Find where the given text appears and provide that cell's center as [x, y] coordinate. 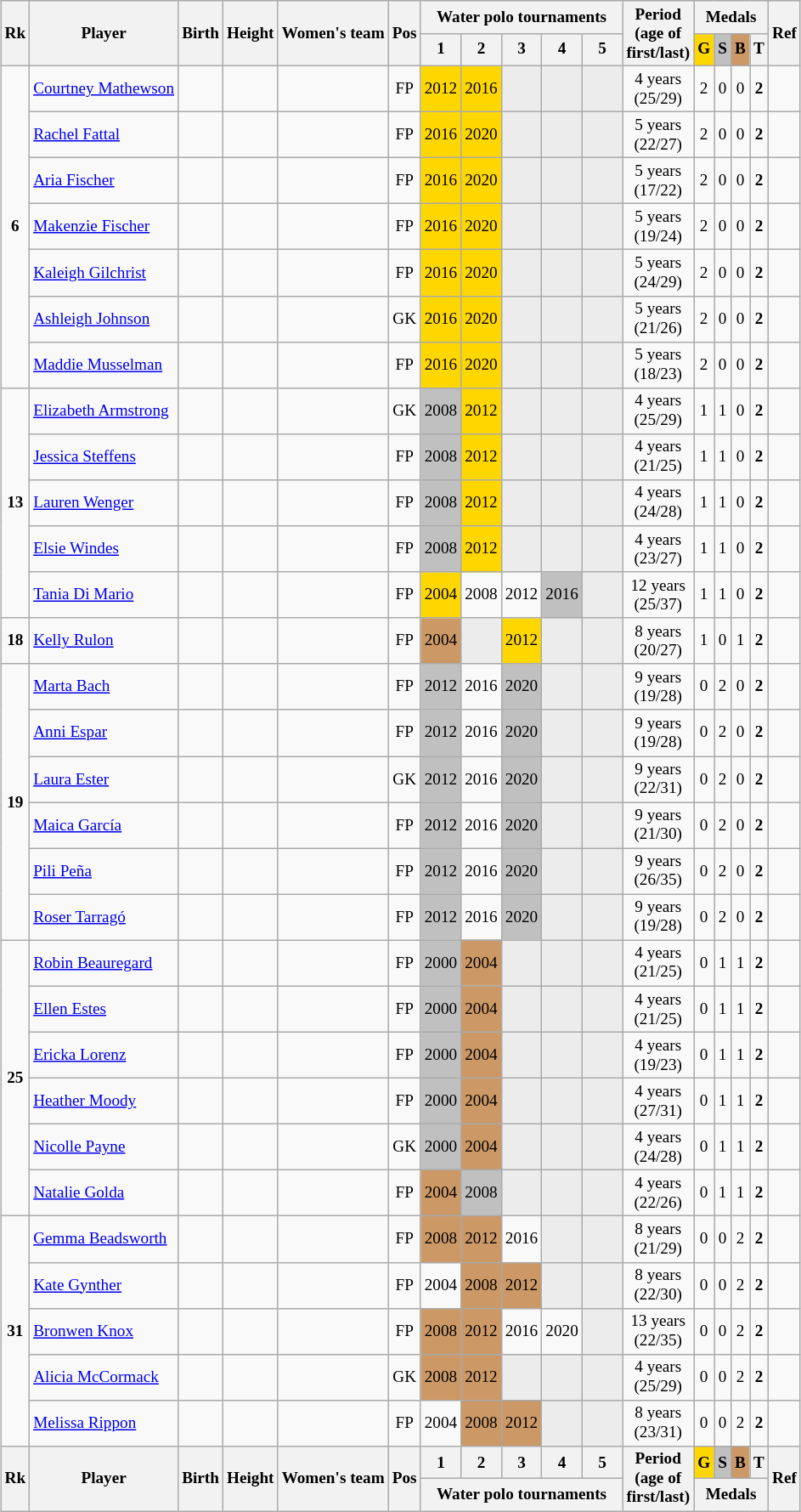
5 years(24/29) [658, 273]
Anni Espar [104, 733]
4 years(23/27) [658, 549]
Tania Di Mario [104, 595]
Heather Moody [104, 1101]
Elizabeth Armstrong [104, 411]
Kelly Rulon [104, 641]
31 [15, 1331]
8 years(23/31) [658, 1423]
5 years(19/24) [658, 227]
13 [15, 503]
18 [15, 641]
4 years(22/26) [658, 1193]
Marta Bach [104, 687]
4 years(27/31) [658, 1101]
Bronwen Knox [104, 1331]
Ericka Lorenz [104, 1055]
Rachel Fattal [104, 134]
Maddie Musselman [104, 365]
Elsie Windes [104, 549]
Ellen Estes [104, 1009]
Maica García [104, 824]
6 [15, 226]
5 years(18/23) [658, 365]
Natalie Golda [104, 1193]
8 years(22/30) [658, 1285]
5 years(17/22) [658, 180]
Roser Tarragó [104, 917]
25 [15, 1078]
8 years(21/29) [658, 1239]
Melissa Rippon [104, 1423]
Jessica Steffens [104, 456]
9 years(22/31) [658, 779]
5 years(21/26) [658, 319]
Aria Fischer [104, 180]
5 years(22/27) [658, 134]
Laura Ester [104, 779]
Kate Gynther [104, 1285]
Makenzie Fischer [104, 227]
Courtney Mathewson [104, 88]
9 years(21/30) [658, 824]
Alicia McCormack [104, 1377]
Lauren Wenger [104, 502]
Pili Peña [104, 871]
Ashleigh Johnson [104, 319]
9 years(26/35) [658, 871]
Nicolle Payne [104, 1147]
Gemma Beadsworth [104, 1239]
4 years(19/23) [658, 1055]
12 years(25/37) [658, 595]
Kaleigh Gilchrist [104, 273]
13 years(22/35) [658, 1331]
8 years(20/27) [658, 641]
Robin Beauregard [104, 963]
19 [15, 802]
